Extract the (X, Y) coordinate from the center of the cell holding the provided text.  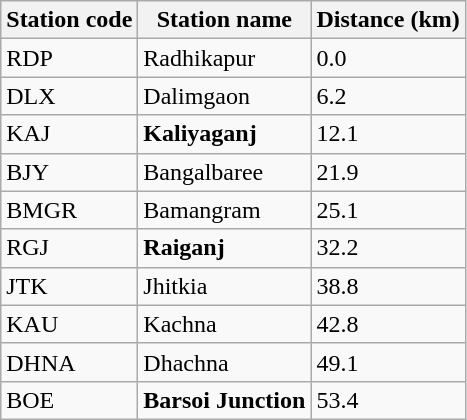
Distance (km) (388, 20)
Dalimgaon (224, 96)
53.4 (388, 400)
BOE (70, 400)
Kaliyaganj (224, 134)
Raiganj (224, 248)
RDP (70, 58)
49.1 (388, 362)
21.9 (388, 172)
Station name (224, 20)
Station code (70, 20)
BJY (70, 172)
42.8 (388, 324)
DLX (70, 96)
12.1 (388, 134)
JTK (70, 286)
RGJ (70, 248)
Radhikapur (224, 58)
Kachna (224, 324)
KAJ (70, 134)
Bamangram (224, 210)
6.2 (388, 96)
BMGR (70, 210)
38.8 (388, 286)
32.2 (388, 248)
Bangalbaree (224, 172)
KAU (70, 324)
Dhachna (224, 362)
DHNA (70, 362)
0.0 (388, 58)
25.1 (388, 210)
Barsoi Junction (224, 400)
Jhitkia (224, 286)
